Capture the cell that displays the provided text and extract its (X, Y) central coordinate. 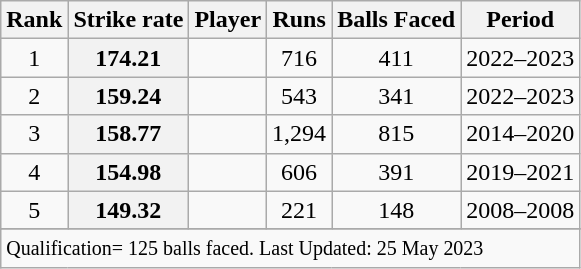
2014–2020 (520, 134)
5 (34, 210)
2019–2021 (520, 172)
154.98 (128, 172)
159.24 (128, 96)
Rank (34, 20)
Balls Faced (396, 20)
174.21 (128, 58)
1 (34, 58)
411 (396, 58)
2008–2008 (520, 210)
Period (520, 20)
Player (228, 20)
148 (396, 210)
221 (300, 210)
341 (396, 96)
3 (34, 134)
606 (300, 172)
391 (396, 172)
149.32 (128, 210)
Qualification= 125 balls faced. Last Updated: 25 May 2023 (290, 248)
Runs (300, 20)
4 (34, 172)
543 (300, 96)
815 (396, 134)
1,294 (300, 134)
158.77 (128, 134)
Strike rate (128, 20)
716 (300, 58)
2 (34, 96)
